Scan for the cell matching the given text and deliver its (X, Y) coordinate at center. 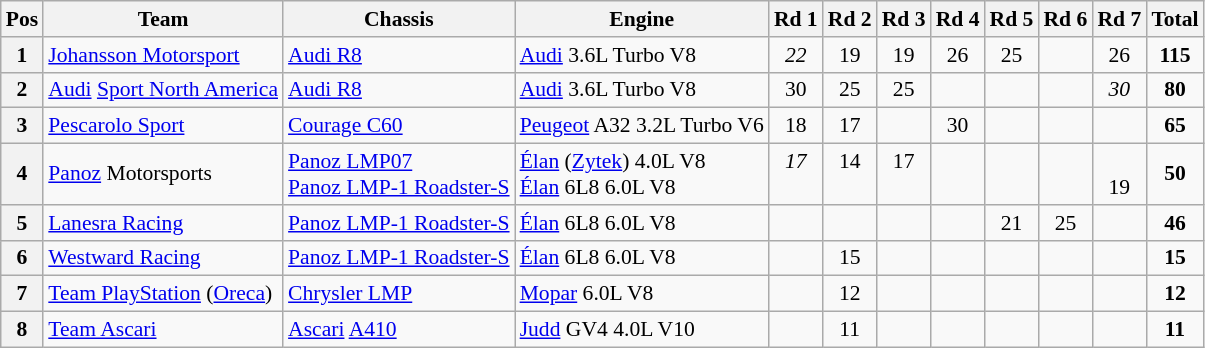
Rd 7 (1119, 19)
Rd 1 (796, 19)
Team PlayStation (Oreca) (163, 294)
Johansson Motorsport (163, 55)
2 (22, 90)
Chassis (399, 19)
Rd 5 (1012, 19)
Mopar 6.0L V8 (642, 294)
Total (1174, 19)
4 (22, 174)
21 (1012, 223)
Chrysler LMP (399, 294)
1 (22, 55)
65 (1174, 126)
Courage C60 (399, 126)
8 (22, 330)
Rd 4 (958, 19)
Pos (22, 19)
Rd 2 (850, 19)
Engine (642, 19)
Ascari A410 (399, 330)
14 (850, 174)
22 (796, 55)
80 (1174, 90)
Judd GV4 4.0L V10 (642, 330)
115 (1174, 55)
18 (796, 126)
Westward Racing (163, 258)
50 (1174, 174)
Team (163, 19)
Audi Sport North America (163, 90)
3 (22, 126)
Panoz Motorsports (163, 174)
46 (1174, 223)
Lanesra Racing (163, 223)
Rd 6 (1065, 19)
Rd 3 (904, 19)
Pescarolo Sport (163, 126)
Panoz LMP07Panoz LMP-1 Roadster-S (399, 174)
Team Ascari (163, 330)
7 (22, 294)
Peugeot A32 3.2L Turbo V6 (642, 126)
Élan (Zytek) 4.0L V8Élan 6L8 6.0L V8 (642, 174)
5 (22, 223)
6 (22, 258)
